Identify which cell holds the provided text, then report its (x, y) central coordinate. 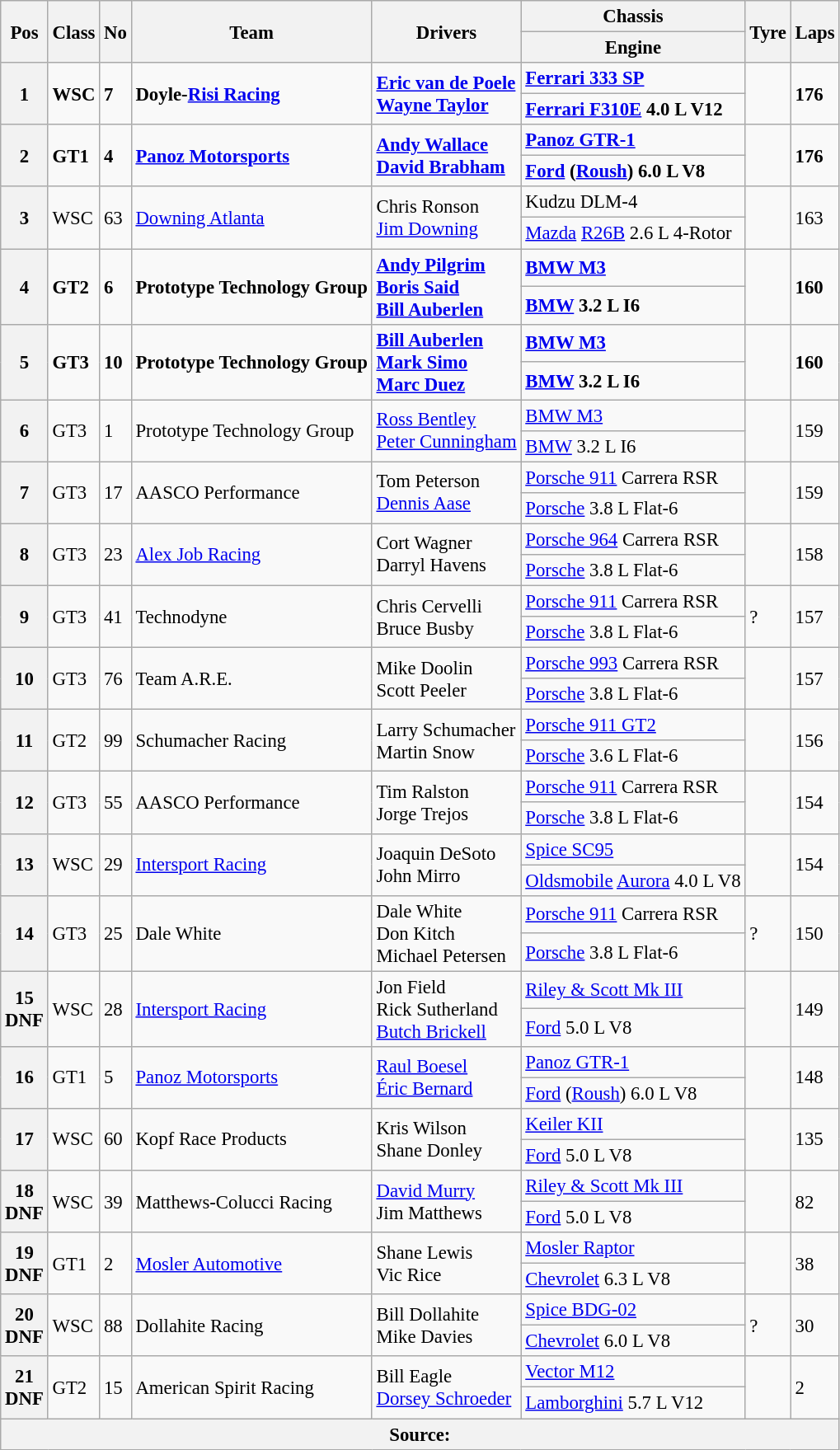
Vector M12 (633, 1373)
Tyre (768, 31)
Mosler Raptor (633, 1248)
Kris Wilson Shane Donley (447, 1139)
Shane Lewis Vic Rice (447, 1263)
Mosler Automotive (251, 1263)
Chevrolet 6.3 L V8 (633, 1279)
8 (25, 554)
12 (25, 803)
9 (25, 617)
Ferrari F310E 4.0 L V12 (633, 110)
3 (25, 218)
Ferrari 333 SP (633, 78)
Tom Peterson Dennis Aase (447, 493)
Lamborghini 5.7 L V12 (633, 1403)
23 (115, 554)
38 (814, 1263)
28 (115, 1009)
Larry Schumacher Martin Snow (447, 740)
Spice SC95 (633, 849)
63 (115, 218)
Doyle-Risi Racing (251, 94)
76 (115, 679)
Engine (633, 48)
Class (74, 31)
Chassis (633, 16)
David Murry Jim Matthews (447, 1202)
156 (814, 740)
150 (814, 933)
Andy Pilgrim Boris Said Bill Auberlen (447, 287)
99 (115, 740)
Dale White Don Kitch Michael Petersen (447, 933)
Source: (420, 1434)
Porsche 911 GT2 (633, 725)
Drivers (447, 31)
30 (814, 1326)
Keiler KII (633, 1124)
Bill Eagle Dorsey Schroeder (447, 1388)
Mazda R26B 2.6 L 4-Rotor (633, 233)
Technodyne (251, 617)
15 (115, 1388)
Spice BDG-02 (633, 1310)
Porsche 964 Carrera RSR (633, 539)
135 (814, 1139)
29 (115, 864)
18DNF (25, 1202)
Chevrolet 6.0 L V8 (633, 1341)
Bill Auberlen Mark Simo Marc Duez (447, 362)
Dollahite Racing (251, 1326)
82 (814, 1202)
Team (251, 31)
Kopf Race Products (251, 1139)
Laps (814, 31)
148 (814, 1078)
Joaquin DeSoto John Mirro (447, 864)
39 (115, 1202)
19DNF (25, 1263)
Cort Wagner Darryl Havens (447, 554)
20DNF (25, 1326)
158 (814, 554)
Raul Boesel Éric Bernard (447, 1078)
Team A.R.E. (251, 679)
Dale White (251, 933)
16 (25, 1078)
60 (115, 1139)
Ross Bentley Peter Cunningham (447, 430)
Porsche 3.6 L Flat-6 (633, 756)
88 (115, 1326)
Schumacher Racing (251, 740)
Oldsmobile Aurora 4.0 L V8 (633, 880)
11 (25, 740)
15DNF (25, 1009)
55 (115, 803)
Jon Field Rick Sutherland Butch Brickell (447, 1009)
Kudzu DLM-4 (633, 202)
Tim Ralston Jorge Trejos (447, 803)
Alex Job Racing (251, 554)
Chris Ronson Jim Downing (447, 218)
No (115, 31)
Porsche 993 Carrera RSR (633, 664)
Mike Doolin Scott Peeler (447, 679)
163 (814, 218)
Pos (25, 31)
American Spirit Racing (251, 1388)
Andy Wallace David Brabham (447, 155)
14 (25, 933)
13 (25, 864)
21DNF (25, 1388)
Bill Dollahite Mike Davies (447, 1326)
25 (115, 933)
Chris Cervelli Bruce Busby (447, 617)
Downing Atlanta (251, 218)
Eric van de Poele Wayne Taylor (447, 94)
41 (115, 617)
149 (814, 1009)
Matthews-Colucci Racing (251, 1202)
